Extract the (X, Y) coordinate from the center of the cell holding the provided text.  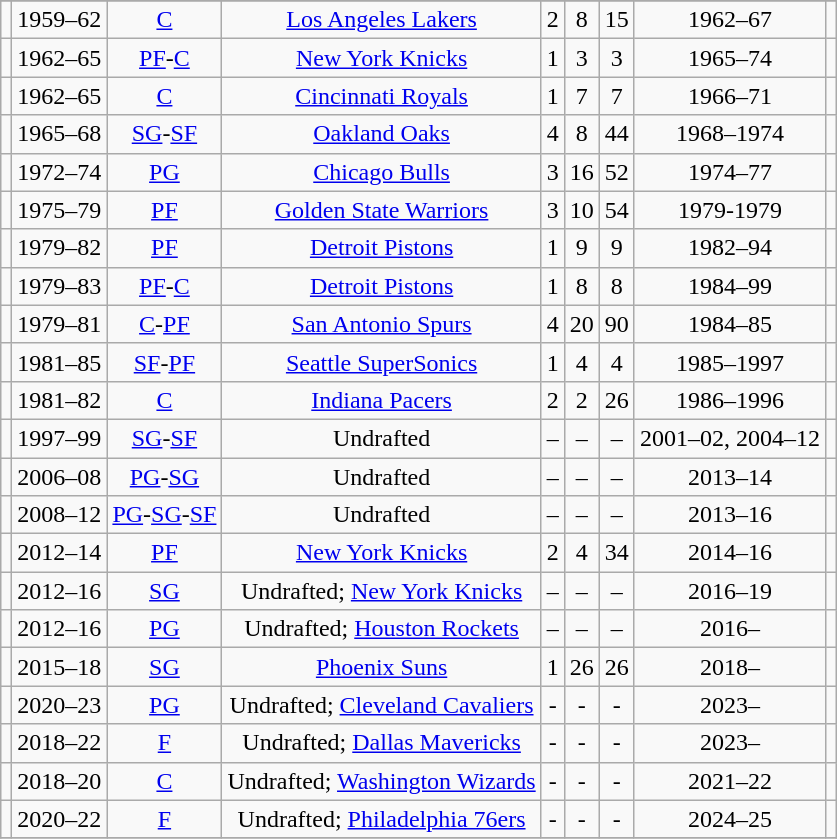
1982–94 (730, 248)
1984–85 (730, 324)
1986–1996 (730, 400)
2014–16 (730, 553)
2013–14 (730, 477)
20 (582, 324)
1972–74 (60, 172)
16 (582, 172)
34 (616, 553)
Undrafted; Houston Rockets (382, 629)
1979–82 (60, 248)
1959–62 (60, 20)
Undrafted; Philadelphia 76ers (382, 819)
1975–79 (60, 210)
2018–22 (60, 743)
Phoenix Suns (382, 667)
2018– (730, 667)
PG-SG (164, 477)
2024–25 (730, 819)
PG-SG-SF (164, 515)
Undrafted; Dallas Mavericks (382, 743)
2001–02, 2004–12 (730, 438)
1981–85 (60, 362)
52 (616, 172)
1962–67 (730, 20)
2013–16 (730, 515)
1965–74 (730, 58)
2012–14 (60, 553)
Seattle SuperSonics (382, 362)
San Antonio Spurs (382, 324)
Los Angeles Lakers (382, 20)
1979-1979 (730, 210)
Undrafted; New York Knicks (382, 591)
1965–68 (60, 134)
Golden State Warriors (382, 210)
44 (616, 134)
90 (616, 324)
1974–77 (730, 172)
2015–18 (60, 667)
2021–22 (730, 781)
1968–1974 (730, 134)
SF-PF (164, 362)
Indiana Pacers (382, 400)
Undrafted; Washington Wizards (382, 781)
Undrafted; Cleveland Cavaliers (382, 705)
1981–82 (60, 400)
1985–1997 (730, 362)
2020–23 (60, 705)
2018–20 (60, 781)
2016– (730, 629)
1984–99 (730, 286)
10 (582, 210)
15 (616, 20)
54 (616, 210)
2020–22 (60, 819)
1979–81 (60, 324)
2008–12 (60, 515)
Chicago Bulls (382, 172)
2016–19 (730, 591)
C-PF (164, 324)
1979–83 (60, 286)
1966–71 (730, 96)
Oakland Oaks (382, 134)
Cincinnati Royals (382, 96)
1997–99 (60, 438)
2006–08 (60, 477)
